Find where the given text appears and provide that cell's center as (X, Y) coordinate. 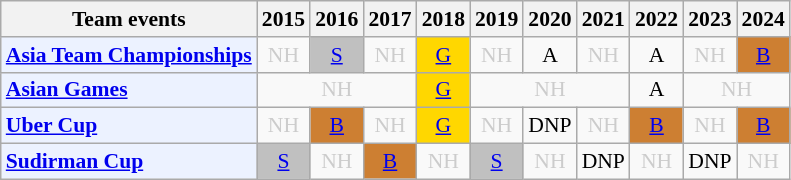
2024 (764, 19)
Uber Cup (129, 126)
2019 (496, 19)
2021 (604, 19)
2015 (284, 19)
Sudirman Cup (129, 162)
2020 (550, 19)
Asian Games (129, 90)
2016 (336, 19)
2022 (656, 19)
Asia Team Championships (129, 55)
Team events (129, 19)
2017 (390, 19)
2023 (710, 19)
2018 (444, 19)
